Capture the cell that displays the provided text and extract its [X, Y] central coordinate. 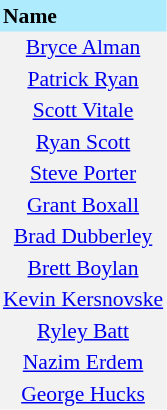
Brett Boylan [83, 268]
George Hucks [83, 394]
Nazim Erdem [83, 362]
Ryan Scott [83, 142]
Scott Vitale [83, 110]
Grant Boxall [83, 205]
Brad Dubberley [83, 236]
Bryce Alman [83, 48]
Patrick Ryan [83, 79]
Steve Porter [83, 174]
Name [83, 16]
Kevin Kersnovske [83, 300]
Ryley Batt [83, 331]
